Pinpoint the cell where the given text exists, returning its (x, y) midpoint coordinate. 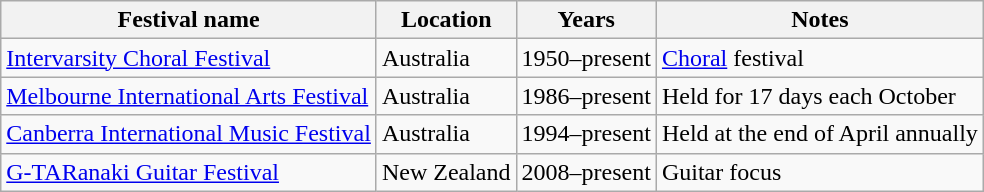
Choral festival (820, 58)
1950–present (586, 58)
Notes (820, 20)
Held for 17 days each October (820, 96)
Guitar focus (820, 172)
Intervarsity Choral Festival (189, 58)
New Zealand (446, 172)
Held at the end of April annually (820, 134)
Festival name (189, 20)
1994–present (586, 134)
Melbourne International Arts Festival (189, 96)
Years (586, 20)
2008–present (586, 172)
Location (446, 20)
Canberra International Music Festival (189, 134)
G-TARanaki Guitar Festival (189, 172)
1986–present (586, 96)
